Return the [X, Y] coordinate for the center point of the cell that contains the specified text.  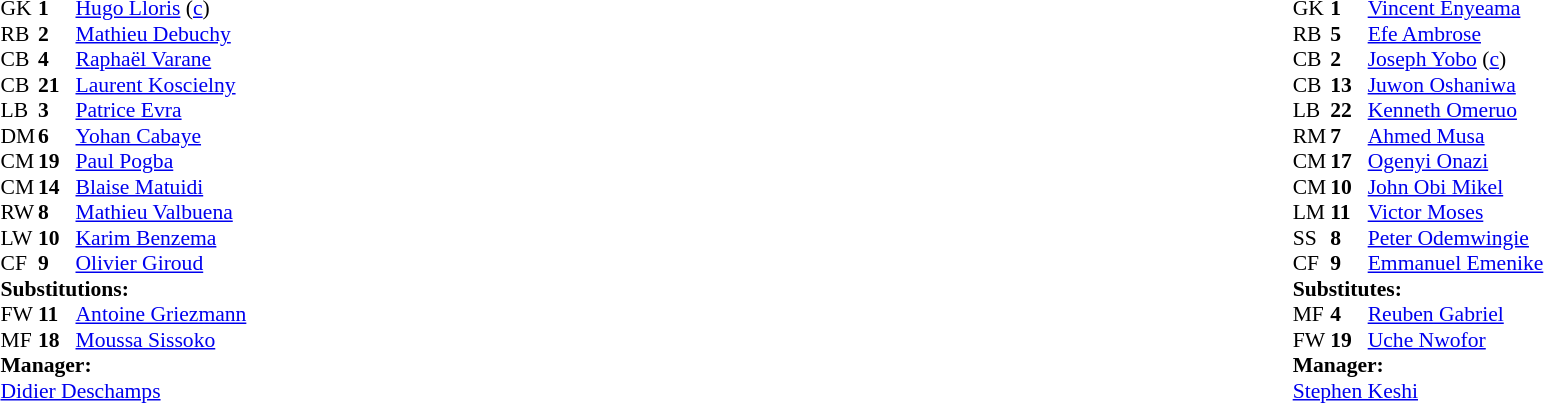
13 [1349, 85]
SS [1312, 238]
Laurent Koscielny [162, 85]
DM [19, 136]
Substitutes: [1418, 289]
Raphaël Varane [162, 59]
Blaise Matuidi [162, 187]
Efe Ambrose [1456, 34]
Victor Moses [1456, 213]
LM [1312, 213]
John Obi Mikel [1456, 187]
Substitutions: [123, 289]
Ahmed Musa [1456, 136]
Joseph Yobo (c) [1456, 59]
Uche Nwofor [1456, 340]
Patrice Evra [162, 111]
Paul Pogba [162, 161]
6 [57, 136]
RW [19, 213]
Emmanuel Emenike [1456, 263]
17 [1349, 161]
Karim Benzema [162, 238]
5 [1349, 34]
22 [1349, 111]
RM [1312, 136]
Peter Odemwingie [1456, 238]
Juwon Oshaniwa [1456, 85]
LW [19, 238]
Mathieu Valbuena [162, 213]
Reuben Gabriel [1456, 315]
7 [1349, 136]
21 [57, 85]
Yohan Cabaye [162, 136]
Antoine Griezmann [162, 315]
18 [57, 340]
Mathieu Debuchy [162, 34]
Olivier Giroud [162, 263]
14 [57, 187]
Kenneth Omeruo [1456, 111]
3 [57, 111]
Ogenyi Onazi [1456, 161]
Moussa Sissoko [162, 340]
